Find where the given text appears and provide that cell's center as [x, y] coordinate. 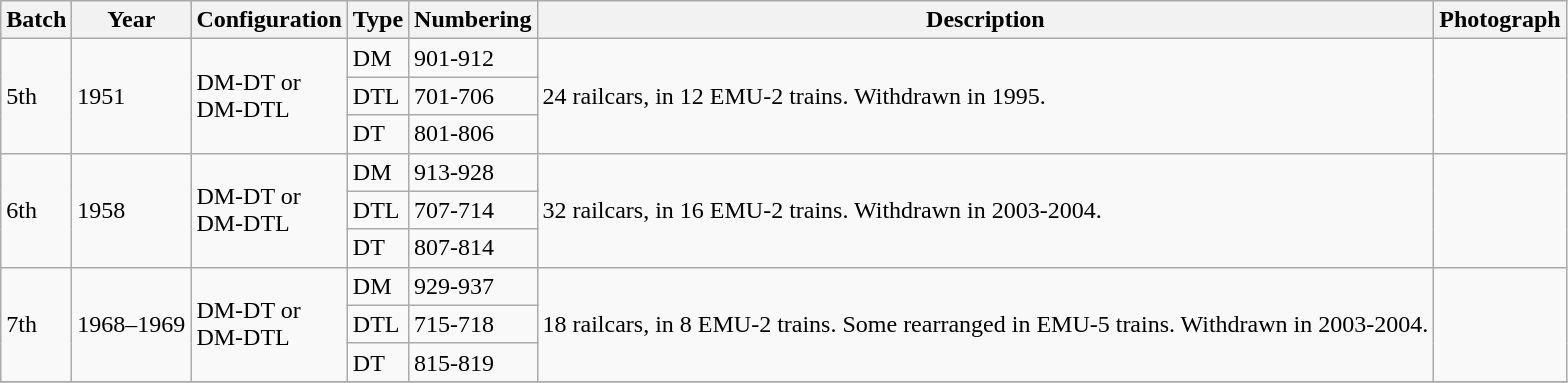
1968–1969 [132, 324]
Configuration [269, 20]
913-928 [473, 172]
801-806 [473, 134]
Photograph [1500, 20]
715-718 [473, 324]
707-714 [473, 210]
Type [378, 20]
6th [36, 210]
7th [36, 324]
1958 [132, 210]
815-819 [473, 362]
929-937 [473, 286]
Numbering [473, 20]
Batch [36, 20]
701-706 [473, 96]
Description [986, 20]
1951 [132, 96]
901-912 [473, 58]
807-814 [473, 248]
32 railcars, in 16 EMU-2 trains. Withdrawn in 2003-2004. [986, 210]
5th [36, 96]
Year [132, 20]
24 railcars, in 12 EMU-2 trains. Withdrawn in 1995. [986, 96]
18 railcars, in 8 EMU-2 trains. Some rearranged in EMU-5 trains. Withdrawn in 2003-2004. [986, 324]
